Determine the [X, Y] coordinate at the center of the cell enclosing the given text.  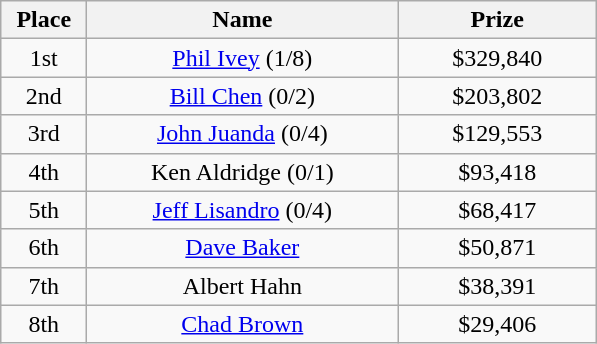
$203,802 [498, 96]
$329,840 [498, 58]
$29,406 [498, 324]
4th [44, 172]
Prize [498, 20]
Dave Baker [242, 248]
John Juanda (0/4) [242, 134]
$50,871 [498, 248]
7th [44, 286]
2nd [44, 96]
Bill Chen (0/2) [242, 96]
Chad Brown [242, 324]
1st [44, 58]
$68,417 [498, 210]
Phil Ivey (1/8) [242, 58]
3rd [44, 134]
Jeff Lisandro (0/4) [242, 210]
Place [44, 20]
$38,391 [498, 286]
5th [44, 210]
$93,418 [498, 172]
6th [44, 248]
Albert Hahn [242, 286]
Ken Aldridge (0/1) [242, 172]
Name [242, 20]
$129,553 [498, 134]
8th [44, 324]
